Return [X, Y] of the center of cell containing provided text 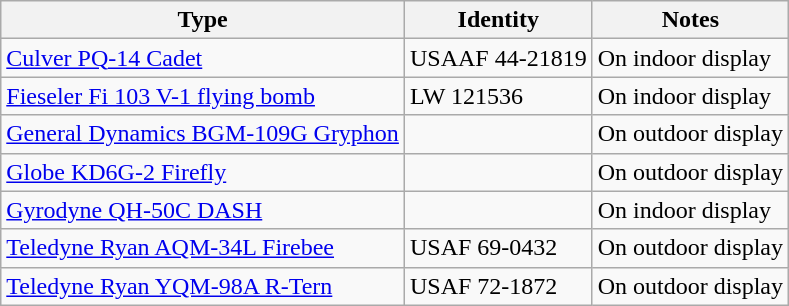
LW 121536 [498, 96]
Type [203, 20]
Notes [690, 20]
Fieseler Fi 103 V-1 flying bomb [203, 96]
USAF 72-1872 [498, 286]
Teledyne Ryan YQM-98A R-Tern [203, 286]
General Dynamics BGM-109G Gryphon [203, 134]
Gyrodyne QH-50C DASH [203, 210]
Culver PQ-14 Cadet [203, 58]
Identity [498, 20]
Teledyne Ryan AQM-34L Firebee [203, 248]
USAAF 44-21819 [498, 58]
USAF 69-0432 [498, 248]
Globe KD6G-2 Firefly [203, 172]
